Identify which cell holds the provided text, then report its [x, y] central coordinate. 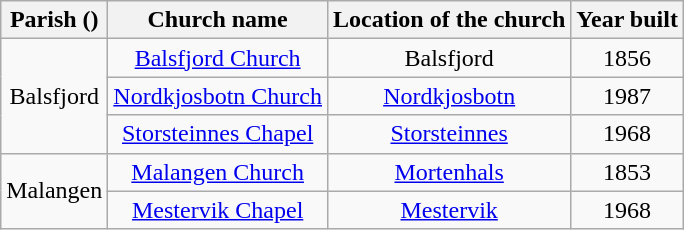
Mestervik Chapel [218, 210]
Year built [628, 20]
Parish () [54, 20]
Mestervik [450, 210]
Nordkjosbotn [450, 96]
Mortenhals [450, 172]
Malangen [54, 191]
1853 [628, 172]
Storsteinnes Chapel [218, 134]
Church name [218, 20]
Malangen Church [218, 172]
Nordkjosbotn Church [218, 96]
Location of the church [450, 20]
1987 [628, 96]
Storsteinnes [450, 134]
Balsfjord Church [218, 58]
1856 [628, 58]
